Identify which cell holds the provided text, then report its (X, Y) central coordinate. 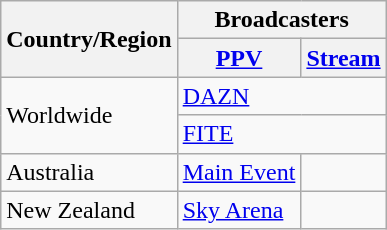
Stream (344, 58)
PPV (239, 58)
Country/Region (89, 39)
Australia (89, 172)
Main Event (239, 172)
Broadcasters (282, 20)
FITE (282, 134)
DAZN (282, 96)
Worldwide (89, 115)
New Zealand (89, 210)
Sky Arena (239, 210)
